Output the [X, Y] coordinate of the center of the cell containing the given text.  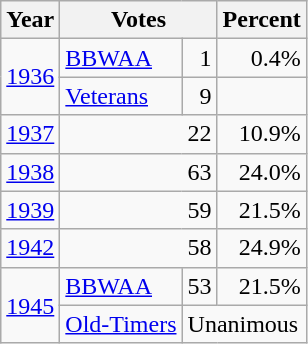
9 [200, 96]
1937 [30, 134]
Old-Timers [121, 324]
1945 [30, 305]
24.9% [262, 248]
22 [138, 134]
59 [138, 210]
10.9% [262, 134]
0.4% [262, 58]
1942 [30, 248]
Year [30, 20]
1939 [30, 210]
Votes [138, 20]
Percent [262, 20]
Unanimous [244, 324]
53 [200, 286]
1 [200, 58]
24.0% [262, 172]
1936 [30, 77]
Veterans [121, 96]
63 [138, 172]
58 [138, 248]
1938 [30, 172]
